Detect which cell encompasses the target text, then output its (X, Y) center coordinate. 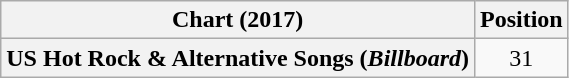
US Hot Rock & Alternative Songs (Billboard) (238, 58)
Chart (2017) (238, 20)
31 (521, 58)
Position (521, 20)
